Provide the [x, y] coordinate of the cell's center where the given text is located.  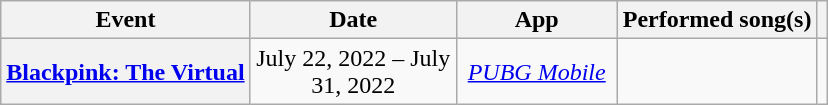
PUBG Mobile [536, 72]
July 22, 2022 – July 31, 2022 [353, 72]
App [536, 20]
Blackpink: The Virtual [126, 72]
Event [126, 20]
Performed song(s) [717, 20]
Date [353, 20]
